Pinpoint the cell where the given text exists, returning its [X, Y] midpoint coordinate. 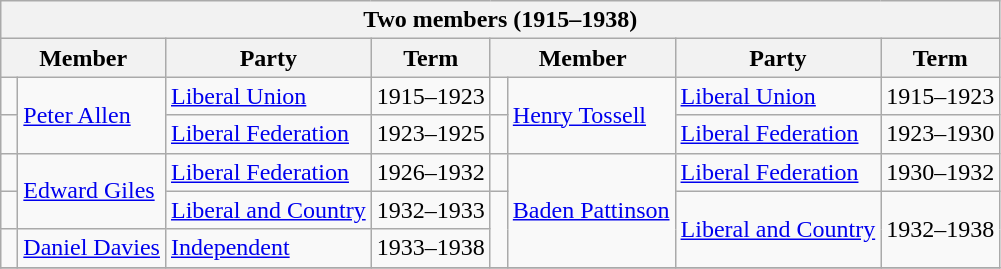
1932–1938 [940, 229]
Baden Pattinson [591, 210]
1932–1933 [430, 210]
Two members (1915–1938) [500, 20]
1933–1938 [430, 248]
1926–1932 [430, 172]
Daniel Davies [92, 248]
1930–1932 [940, 172]
Edward Giles [92, 191]
Henry Tossell [591, 115]
Peter Allen [92, 115]
1923–1925 [430, 134]
1923–1930 [940, 134]
Independent [268, 248]
